Scan for the cell matching the given text and deliver its [X, Y] coordinate at center. 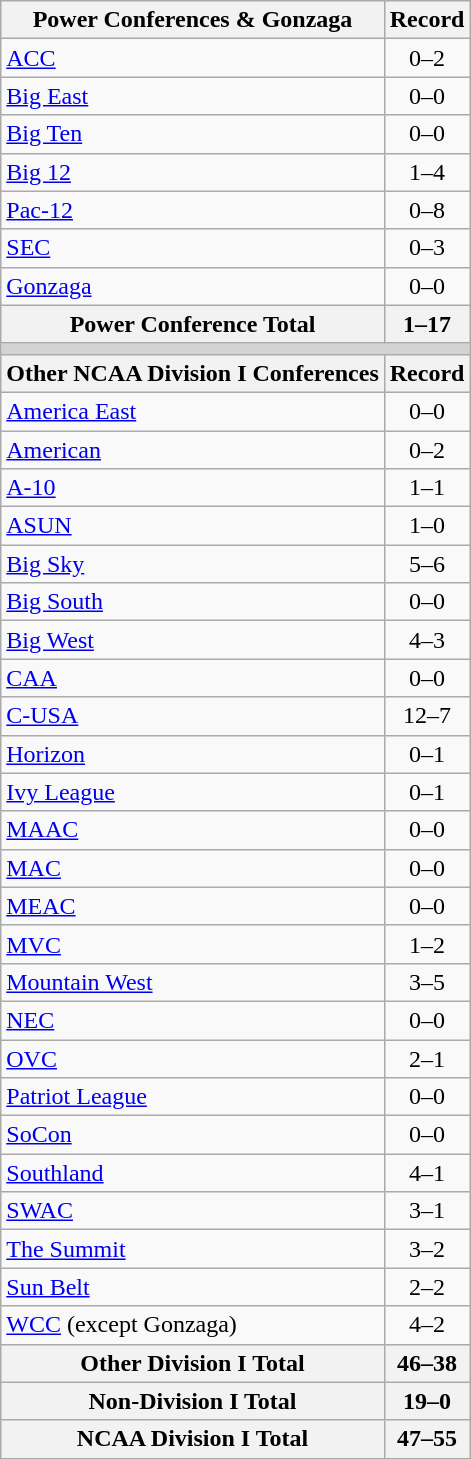
MVC [193, 944]
A-10 [193, 488]
1–1 [427, 488]
19–0 [427, 1401]
12–7 [427, 716]
46–38 [427, 1363]
The Summit [193, 1249]
ASUN [193, 526]
OVC [193, 1059]
0–3 [427, 248]
3–5 [427, 982]
American [193, 449]
Southland [193, 1173]
Patriot League [193, 1097]
Big 12 [193, 172]
WCC (except Gonzaga) [193, 1325]
America East [193, 411]
CAA [193, 678]
Other Division I Total [193, 1363]
1–4 [427, 172]
Big Ten [193, 134]
SoCon [193, 1135]
ACC [193, 58]
Sun Belt [193, 1287]
Non-Division I Total [193, 1401]
Gonzaga [193, 286]
NEC [193, 1020]
MAAC [193, 830]
5–6 [427, 564]
Ivy League [193, 792]
Power Conference Total [193, 324]
4–1 [427, 1173]
MEAC [193, 906]
1–2 [427, 944]
2–2 [427, 1287]
Horizon [193, 754]
C-USA [193, 716]
47–55 [427, 1439]
2–1 [427, 1059]
1–0 [427, 526]
1–17 [427, 324]
Big East [193, 96]
SEC [193, 248]
Power Conferences & Gonzaga [193, 20]
Big Sky [193, 564]
SWAC [193, 1211]
Mountain West [193, 982]
Pac-12 [193, 210]
4–2 [427, 1325]
Big South [193, 602]
3–2 [427, 1249]
3–1 [427, 1211]
Other NCAA Division I Conferences [193, 373]
Big West [193, 640]
4–3 [427, 640]
MAC [193, 868]
NCAA Division I Total [193, 1439]
0–8 [427, 210]
